Return (X, Y) of the center of cell containing provided text 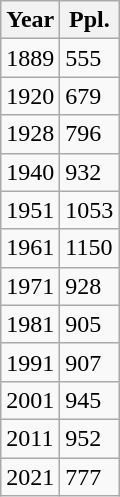
1889 (30, 58)
1971 (30, 286)
Ppl. (90, 20)
1961 (30, 248)
2021 (30, 477)
555 (90, 58)
1981 (30, 324)
2001 (30, 400)
932 (90, 172)
928 (90, 286)
905 (90, 324)
796 (90, 134)
777 (90, 477)
1920 (30, 96)
945 (90, 400)
1928 (30, 134)
679 (90, 96)
907 (90, 362)
1053 (90, 210)
Year (30, 20)
1951 (30, 210)
1991 (30, 362)
2011 (30, 438)
952 (90, 438)
1940 (30, 172)
1150 (90, 248)
